Capture the cell that displays the provided text and extract its (X, Y) central coordinate. 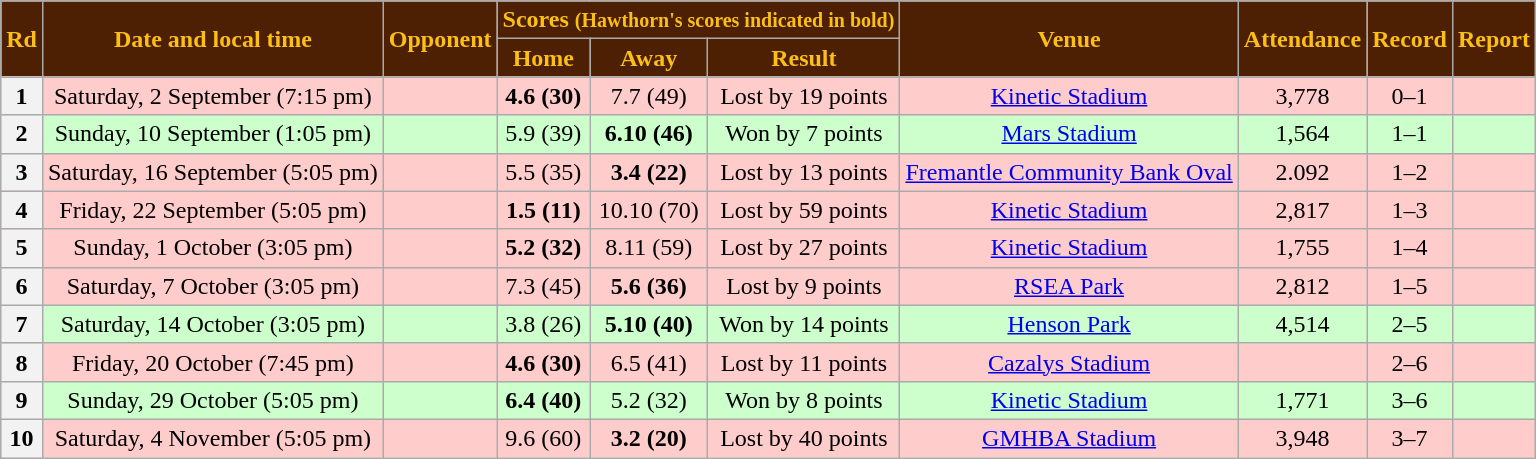
Lost by 11 points (804, 362)
Saturday, 16 September (5:05 pm) (212, 172)
Won by 7 points (804, 134)
5.10 (40) (649, 324)
4,514 (1302, 324)
Sunday, 29 October (5:05 pm) (212, 400)
Lost by 19 points (804, 96)
Rd (22, 39)
Record (1410, 39)
8 (22, 362)
1 (22, 96)
Friday, 20 October (7:45 pm) (212, 362)
2.092 (1302, 172)
Fremantle Community Bank Oval (1069, 172)
5.6 (36) (649, 286)
Saturday, 14 October (3:05 pm) (212, 324)
Sunday, 10 September (1:05 pm) (212, 134)
9 (22, 400)
Lost by 59 points (804, 210)
8.11 (59) (649, 248)
1–1 (1410, 134)
5 (22, 248)
9.6 (60) (544, 438)
2,812 (1302, 286)
3.2 (20) (649, 438)
6.4 (40) (544, 400)
3.8 (26) (544, 324)
1–2 (1410, 172)
Opponent (440, 39)
4 (22, 210)
3–7 (1410, 438)
Lost by 27 points (804, 248)
Lost by 13 points (804, 172)
1–4 (1410, 248)
RSEA Park (1069, 286)
5.5 (35) (544, 172)
Scores (Hawthorn's scores indicated in bold) (698, 20)
1–5 (1410, 286)
Report (1494, 39)
2,817 (1302, 210)
Home (544, 58)
5.9 (39) (544, 134)
1,771 (1302, 400)
Result (804, 58)
7.7 (49) (649, 96)
10.10 (70) (649, 210)
Lost by 9 points (804, 286)
Henson Park (1069, 324)
Saturday, 2 September (7:15 pm) (212, 96)
6 (22, 286)
Cazalys Stadium (1069, 362)
3,778 (1302, 96)
3.4 (22) (649, 172)
Lost by 40 points (804, 438)
Attendance (1302, 39)
Saturday, 4 November (5:05 pm) (212, 438)
3 (22, 172)
0–1 (1410, 96)
3,948 (1302, 438)
1,564 (1302, 134)
Venue (1069, 39)
Saturday, 7 October (3:05 pm) (212, 286)
6.5 (41) (649, 362)
Won by 8 points (804, 400)
Date and local time (212, 39)
Away (649, 58)
Won by 14 points (804, 324)
GMHBA Stadium (1069, 438)
Mars Stadium (1069, 134)
3–6 (1410, 400)
Friday, 22 September (5:05 pm) (212, 210)
7 (22, 324)
6.10 (46) (649, 134)
2–5 (1410, 324)
2–6 (1410, 362)
2 (22, 134)
1,755 (1302, 248)
1.5 (11) (544, 210)
7.3 (45) (544, 286)
1–3 (1410, 210)
10 (22, 438)
Sunday, 1 October (3:05 pm) (212, 248)
